Scan for the cell matching the given text and deliver its [x, y] coordinate at center. 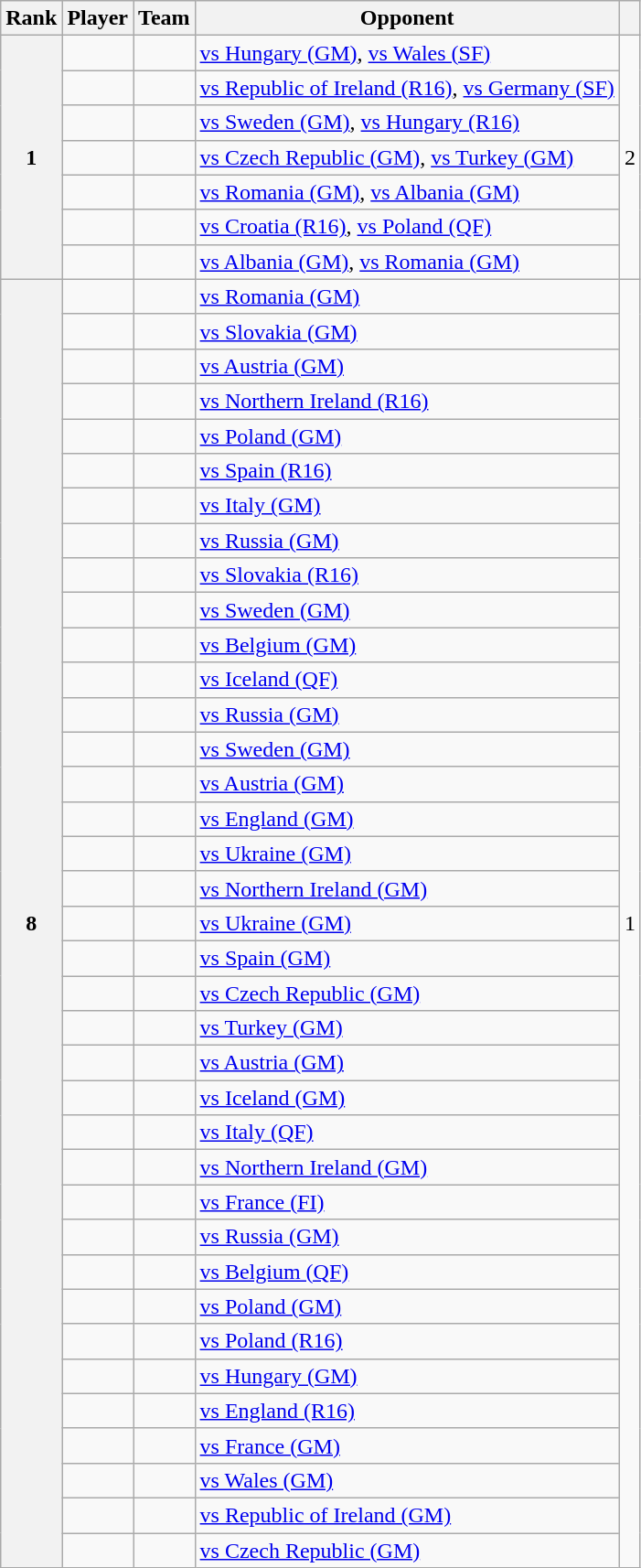
vs Spain (GM) [407, 958]
vs Italy (GM) [407, 506]
vs Slovakia (R16) [407, 575]
Opponent [407, 18]
vs Belgium (QF) [407, 1272]
Player [98, 18]
vs France (GM) [407, 1445]
Team [165, 18]
vs Sweden (GM), vs Hungary (R16) [407, 123]
vs Wales (GM) [407, 1480]
vs Turkey (GM) [407, 1028]
2 [629, 157]
vs England (R16) [407, 1411]
vs Romania (GM) [407, 296]
vs Republic of Ireland (GM) [407, 1515]
vs Italy (QF) [407, 1133]
vs Republic of Ireland (R16), vs Germany (SF) [407, 88]
vs Belgium (GM) [407, 645]
8 [31, 923]
vs France (FI) [407, 1202]
vs Iceland (GM) [407, 1098]
vs Poland (R16) [407, 1341]
vs Romania (GM), vs Albania (GM) [407, 192]
vs Slovakia (GM) [407, 331]
Rank [31, 18]
vs Iceland (QF) [407, 680]
vs Northern Ireland (R16) [407, 401]
vs Hungary (GM) [407, 1376]
vs Czech Republic (GM), vs Turkey (GM) [407, 157]
vs Croatia (R16), vs Poland (QF) [407, 227]
vs Spain (R16) [407, 471]
vs England (GM) [407, 819]
vs Albania (GM), vs Romania (GM) [407, 262]
vs Hungary (GM), vs Wales (SF) [407, 53]
